Search for the cell housing the specified text and yield its [x, y] center coordinate. 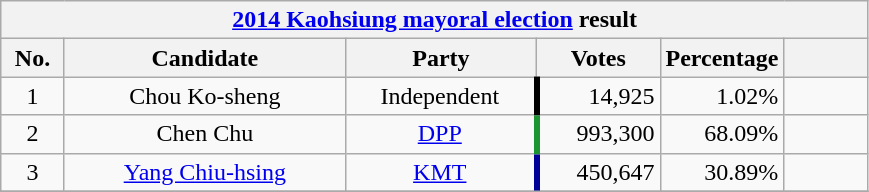
Chou Ko-sheng [204, 96]
993,300 [598, 134]
No. [33, 58]
3 [33, 172]
2 [33, 134]
14,925 [598, 96]
1 [33, 96]
Votes [598, 58]
1.02% [722, 96]
Chen Chu [204, 134]
2014 Kaohsiung mayoral election result [435, 20]
Party [440, 58]
68.09% [722, 134]
Independent [440, 96]
KMT [440, 172]
450,647 [598, 172]
Candidate [204, 58]
Yang Chiu-hsing [204, 172]
Percentage [722, 58]
DPP [440, 134]
30.89% [722, 172]
